Return [X, Y] of the center of cell containing provided text 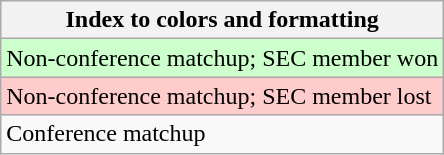
Conference matchup [222, 134]
Index to colors and formatting [222, 20]
Non-conference matchup; SEC member won [222, 58]
Non-conference matchup; SEC member lost [222, 96]
